Provide the [X, Y] coordinate of the cell's center where the given text is located.  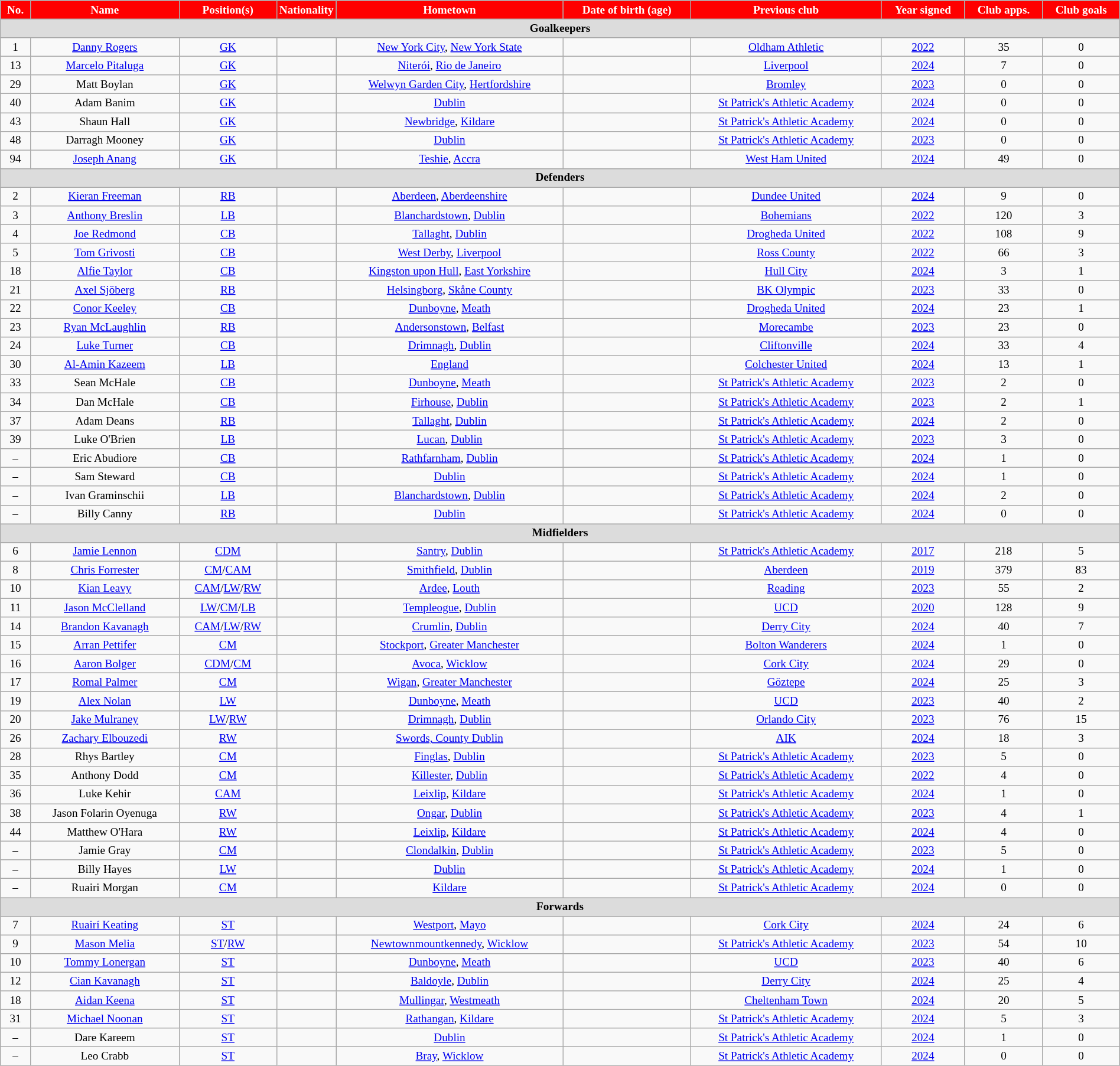
Brandon Kavanagh [105, 627]
26 [15, 739]
Chris Forrester [105, 571]
Templeogue, Dublin [450, 608]
Axel Sjöberg [105, 290]
Darragh Mooney [105, 141]
Position(s) [228, 10]
Aberdeen [786, 571]
Club apps. [1004, 10]
Eric Abudiore [105, 458]
Liverpool [786, 66]
Morecambe [786, 327]
Nationality [306, 10]
Göztepe [786, 683]
Dare Kareem [105, 1038]
Dundee United [786, 197]
CDM [228, 552]
14 [15, 627]
Sam Steward [105, 477]
Danny Rogers [105, 47]
Cian Kavanagh [105, 982]
21 [15, 290]
Jason McClelland [105, 608]
36 [15, 794]
Westport, Mayo [450, 925]
Hometown [450, 10]
Billy Hayes [105, 869]
128 [1004, 608]
Goalkeepers [560, 28]
Dan McHale [105, 402]
Cheltenham Town [786, 1000]
83 [1081, 571]
Name [105, 10]
Luke Kehir [105, 794]
Orlando City [786, 720]
54 [1004, 944]
Santry, Dublin [450, 552]
Newbridge, Kildare [450, 122]
Rhys Bartley [105, 757]
108 [1004, 234]
66 [1004, 253]
Club goals [1081, 10]
Adam Banim [105, 103]
New York City, New York State [450, 47]
2017 [923, 552]
Date of birth (age) [627, 10]
Ross County [786, 253]
Arran Pettifer [105, 645]
Oldham Athletic [786, 47]
Aaron Bolger [105, 664]
Matt Boylan [105, 84]
Bray, Wicklow [450, 1056]
Luke Turner [105, 346]
Luke O'Brien [105, 439]
ST/RW [228, 944]
Bolton Wanderers [786, 645]
16 [15, 664]
Previous club [786, 10]
AIK [786, 739]
Kieran Freeman [105, 197]
Romal Palmer [105, 683]
Teshie, Accra [450, 159]
39 [15, 439]
Anthony Dodd [105, 776]
Swords, County Dublin [450, 739]
Bohemians [786, 216]
Jamie Gray [105, 850]
Rathangan, Kildare [450, 1019]
BK Olympic [786, 290]
Al-Amin Kazeem [105, 365]
Tom Grivosti [105, 253]
Helsingborg, Skåne County [450, 290]
Jake Mulraney [105, 720]
37 [15, 421]
Michael Noonan [105, 1019]
Crumlin, Dublin [450, 627]
Kian Leavy [105, 589]
Alfie Taylor [105, 272]
Mason Melia [105, 944]
Ongar, Dublin [450, 813]
Ruairi Morgan [105, 888]
Baldoyle, Dublin [450, 982]
48 [15, 141]
Joseph Anang [105, 159]
28 [15, 757]
30 [15, 365]
West Ham United [786, 159]
19 [15, 701]
Forwards [560, 907]
49 [1004, 159]
Cliftonville [786, 346]
38 [15, 813]
Kildare [450, 888]
Year signed [923, 10]
22 [15, 309]
Ivan Graminschii [105, 495]
120 [1004, 216]
Sean McHale [105, 383]
Tommy Lonergan [105, 963]
44 [15, 832]
Lucan, Dublin [450, 439]
CAM [228, 794]
Firhouse, Dublin [450, 402]
34 [15, 402]
2019 [923, 571]
Wigan, Greater Manchester [450, 683]
No. [15, 10]
Defenders [560, 178]
Ryan McLaughlin [105, 327]
Kingston upon Hull, East Yorkshire [450, 272]
West Derby, Liverpool [450, 253]
Matthew O'Hara [105, 832]
LW/CM/LB [228, 608]
Rathfarnham, Dublin [450, 458]
Marcelo Pitaluga [105, 66]
Aberdeen, Aberdeenshire [450, 197]
Stockport, Greater Manchester [450, 645]
2020 [923, 608]
Killester, Dublin [450, 776]
Hull City [786, 272]
Billy Canny [105, 514]
Finglas, Dublin [450, 757]
Welwyn Garden City, Hertfordshire [450, 84]
218 [1004, 552]
76 [1004, 720]
Conor Keeley [105, 309]
12 [15, 982]
Clondalkin, Dublin [450, 850]
379 [1004, 571]
LW/RW [228, 720]
Ruairí Keating [105, 925]
Ardee, Louth [450, 589]
Reading [786, 589]
31 [15, 1019]
17 [15, 683]
55 [1004, 589]
Bromley [786, 84]
Newtownmountkennedy, Wicklow [450, 944]
8 [15, 571]
CM/CAM [228, 571]
Adam Deans [105, 421]
Avoca, Wicklow [450, 664]
Smithfield, Dublin [450, 571]
43 [15, 122]
Midfielders [560, 533]
England [450, 365]
Andersonstown, Belfast [450, 327]
Colchester United [786, 365]
11 [15, 608]
Zachary Elbouzedi [105, 739]
Leo Crabb [105, 1056]
94 [15, 159]
Jamie Lennon [105, 552]
Shaun Hall [105, 122]
Alex Nolan [105, 701]
CDM/CM [228, 664]
Joe Redmond [105, 234]
Mullingar, Westmeath [450, 1000]
Jason Folarin Oyenuga [105, 813]
Anthony Breslin [105, 216]
Aidan Keena [105, 1000]
Niterói, Rio de Janeiro [450, 66]
